Capture the cell that displays the provided text and extract its [x, y] central coordinate. 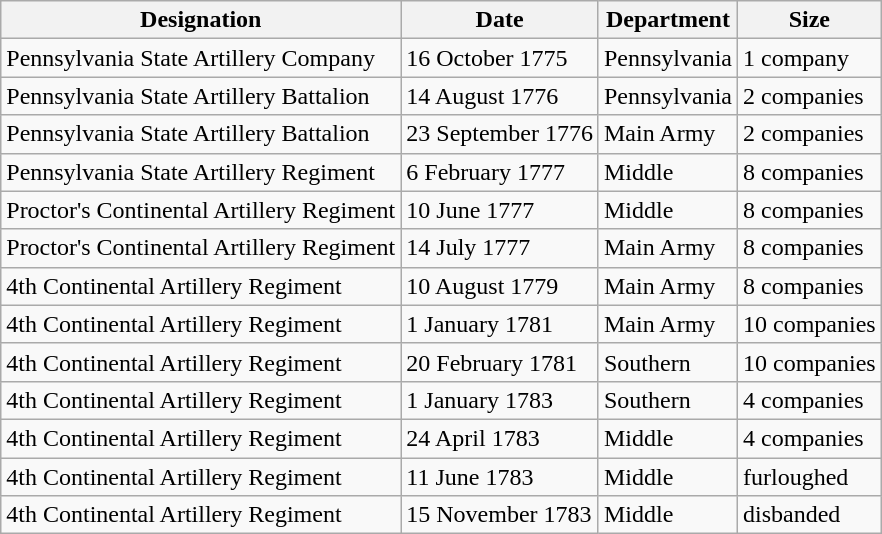
Pennsylvania State Artillery Regiment [201, 172]
Pennsylvania State Artillery Company [201, 58]
1 January 1783 [500, 400]
1 January 1781 [500, 324]
16 October 1775 [500, 58]
11 June 1783 [500, 477]
Department [668, 20]
6 February 1777 [500, 172]
Size [810, 20]
14 August 1776 [500, 96]
15 November 1783 [500, 515]
1 company [810, 58]
Designation [201, 20]
24 April 1783 [500, 438]
furloughed [810, 477]
disbanded [810, 515]
10 June 1777 [500, 210]
23 September 1776 [500, 134]
10 August 1779 [500, 286]
20 February 1781 [500, 362]
14 July 1777 [500, 248]
Date [500, 20]
